Search for the cell housing the specified text and yield its (X, Y) center coordinate. 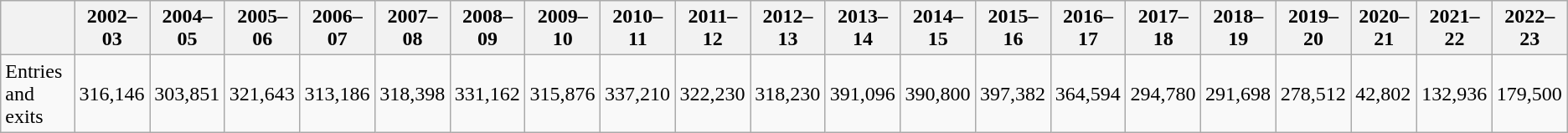
2017–18 (1163, 28)
315,876 (563, 94)
318,398 (413, 94)
2020–21 (1384, 28)
291,698 (1239, 94)
397,382 (1014, 94)
2002–03 (112, 28)
2016–17 (1088, 28)
2009–10 (563, 28)
321,643 (262, 94)
2011–12 (713, 28)
322,230 (713, 94)
2007–08 (413, 28)
2015–16 (1014, 28)
2019–20 (1313, 28)
2008–09 (487, 28)
303,851 (188, 94)
337,210 (638, 94)
2006–07 (338, 28)
2012–13 (788, 28)
2022–23 (1529, 28)
2018–19 (1239, 28)
2014–15 (938, 28)
2004–05 (188, 28)
294,780 (1163, 94)
313,186 (338, 94)
318,230 (788, 94)
42,802 (1384, 94)
391,096 (863, 94)
2010–11 (638, 28)
364,594 (1088, 94)
316,146 (112, 94)
132,936 (1455, 94)
390,800 (938, 94)
278,512 (1313, 94)
Entries and exits (38, 94)
2021–22 (1455, 28)
2013–14 (863, 28)
179,500 (1529, 94)
2005–06 (262, 28)
331,162 (487, 94)
